Locate the cell with the specified text and output its (x, y) center coordinate. 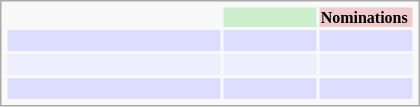
Nominations (366, 18)
